Provide the [x, y] coordinate of the cell's center where the given text is located.  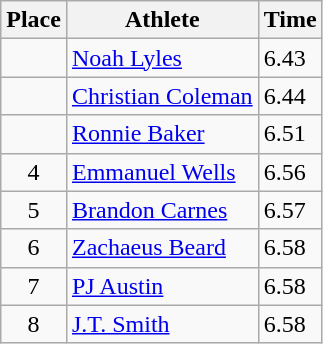
Time [290, 20]
PJ Austin [162, 286]
6.51 [290, 134]
7 [34, 286]
5 [34, 210]
6.44 [290, 96]
6.56 [290, 172]
4 [34, 172]
Zachaeus Beard [162, 248]
J.T. Smith [162, 324]
6.43 [290, 58]
Emmanuel Wells [162, 172]
Ronnie Baker [162, 134]
6 [34, 248]
Place [34, 20]
Brandon Carnes [162, 210]
6.57 [290, 210]
Noah Lyles [162, 58]
Athlete [162, 20]
8 [34, 324]
Christian Coleman [162, 96]
